Output the (x, y) coordinate of the center of the cell containing the given text.  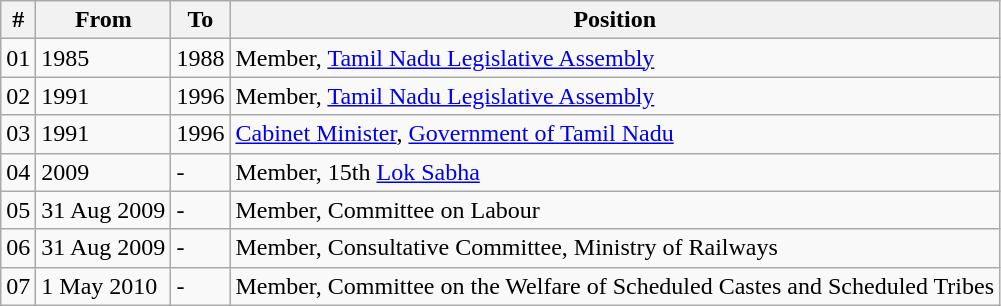
To (200, 20)
03 (18, 134)
1985 (104, 58)
1988 (200, 58)
2009 (104, 172)
Cabinet Minister, Government of Tamil Nadu (615, 134)
05 (18, 210)
07 (18, 286)
Member, 15th Lok Sabha (615, 172)
Position (615, 20)
Member, Committee on the Welfare of Scheduled Castes and Scheduled Tribes (615, 286)
02 (18, 96)
Member, Committee on Labour (615, 210)
01 (18, 58)
# (18, 20)
From (104, 20)
06 (18, 248)
1 May 2010 (104, 286)
04 (18, 172)
Member, Consultative Committee, Ministry of Railways (615, 248)
